Locate the cell with the specified text and output its [x, y] center coordinate. 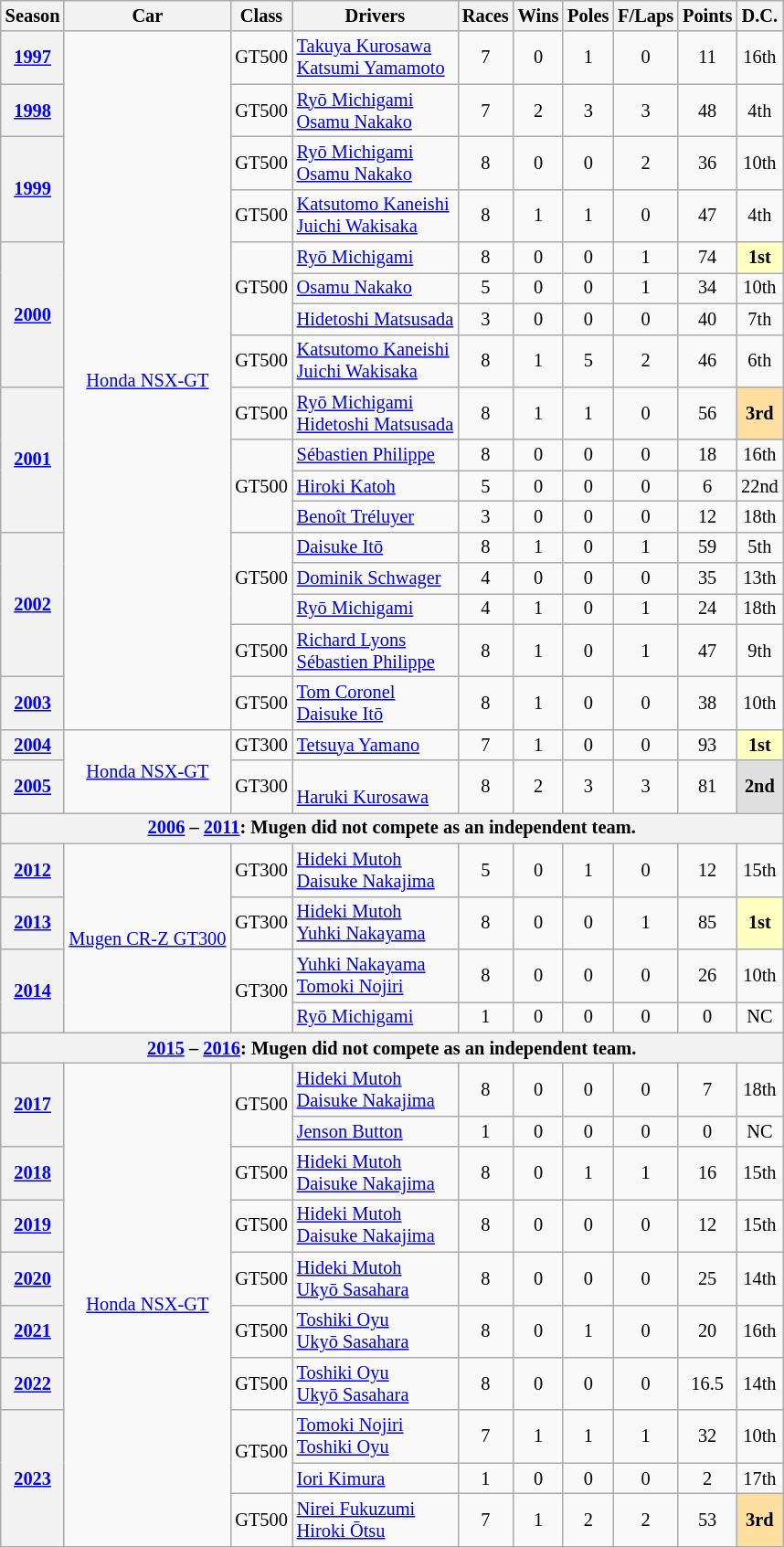
2017 [33, 1104]
2015 – 2016: Mugen did not compete as an independent team. [392, 1048]
Ryō Michigami Hidetoshi Matsusada [375, 413]
Drivers [375, 16]
16 [707, 1173]
2018 [33, 1173]
D.C. [759, 16]
32 [707, 1436]
40 [707, 319]
9th [759, 651]
Tomoki Nojiri Toshiki Oyu [375, 1436]
Haruki Kurosawa [375, 787]
Car [147, 16]
16.5 [707, 1383]
Races [486, 16]
56 [707, 413]
22nd [759, 486]
2013 [33, 923]
36 [707, 163]
Daisuke Itō [375, 547]
Jenson Button [375, 1131]
6 [707, 486]
2023 [33, 1478]
Poles [588, 16]
20 [707, 1331]
2001 [33, 459]
48 [707, 111]
Benoît Tréluyer [375, 516]
Nirei Fukuzumi Hiroki Ōtsu [375, 1520]
18 [707, 455]
38 [707, 703]
Season [33, 16]
Points [707, 16]
Hideki Mutoh Ukyō Sasahara [375, 1278]
81 [707, 787]
Hideki Mutoh Yuhki Nakayama [375, 923]
25 [707, 1278]
2022 [33, 1383]
93 [707, 745]
74 [707, 258]
2004 [33, 745]
34 [707, 288]
Richard Lyons Sébastien Philippe [375, 651]
Dominik Schwager [375, 578]
Sébastien Philippe [375, 455]
2003 [33, 703]
5th [759, 547]
1997 [33, 58]
Tom Coronel Daisuke Itō [375, 703]
85 [707, 923]
24 [707, 609]
2020 [33, 1278]
Hidetoshi Matsusada [375, 319]
53 [707, 1520]
F/Laps [645, 16]
2012 [33, 870]
2019 [33, 1225]
35 [707, 578]
26 [707, 975]
46 [707, 361]
1999 [33, 188]
2002 [33, 605]
Yuhki Nakayama Tomoki Nojiri [375, 975]
6th [759, 361]
11 [707, 58]
Hiroki Katoh [375, 486]
2005 [33, 787]
2nd [759, 787]
2014 [33, 991]
1998 [33, 111]
Wins [539, 16]
7th [759, 319]
Osamu Nakako [375, 288]
Takuya Kurosawa Katsumi Yamamoto [375, 58]
2021 [33, 1331]
Mugen CR-Z GT300 [147, 938]
2006 – 2011: Mugen did not compete as an independent team. [392, 828]
Tetsuya Yamano [375, 745]
13th [759, 578]
2000 [33, 314]
59 [707, 547]
17th [759, 1478]
Class [261, 16]
Iori Kimura [375, 1478]
